Extract the (X, Y) coordinate from the center of the cell holding the provided text.  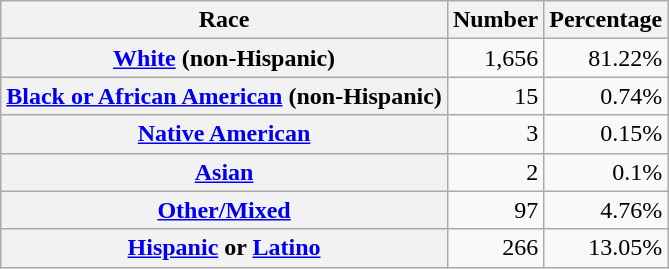
1,656 (495, 58)
15 (495, 96)
97 (495, 210)
Black or African American (non-Hispanic) (224, 96)
266 (495, 248)
2 (495, 172)
3 (495, 134)
White (non-Hispanic) (224, 58)
Other/Mixed (224, 210)
0.1% (606, 172)
Hispanic or Latino (224, 248)
Race (224, 20)
0.15% (606, 134)
Percentage (606, 20)
81.22% (606, 58)
Asian (224, 172)
Number (495, 20)
Native American (224, 134)
0.74% (606, 96)
13.05% (606, 248)
4.76% (606, 210)
